From the cell containing the given text, extract its center point as (x, y) coordinate. 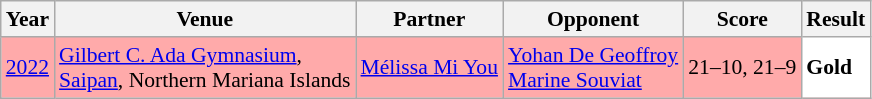
Year (28, 19)
Partner (430, 19)
Gold (836, 68)
Venue (204, 19)
Mélissa Mi You (430, 68)
Opponent (593, 19)
Gilbert C. Ada Gymnasium,Saipan, Northern Mariana Islands (204, 68)
Result (836, 19)
2022 (28, 68)
Score (742, 19)
Yohan De Geoffroy Marine Souviat (593, 68)
21–10, 21–9 (742, 68)
